Find where the given text appears and provide that cell's center as [X, Y] coordinate. 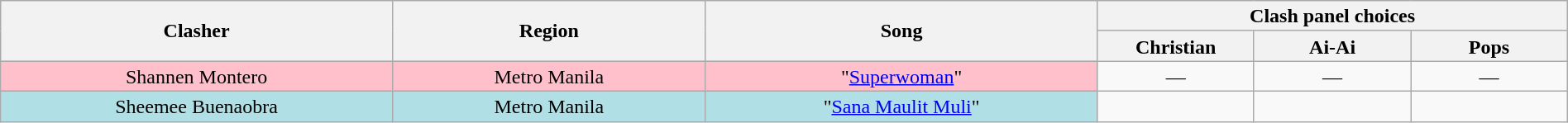
Shannen Montero [197, 76]
Sheemee Buenaobra [197, 106]
Region [549, 31]
"Sana Maulit Muli" [901, 106]
"Superwoman" [901, 76]
Christian [1176, 46]
Clasher [197, 31]
Pops [1489, 46]
Ai-Ai [1331, 46]
Clash panel choices [1332, 17]
Song [901, 31]
